Capture the cell that displays the provided text and extract its (X, Y) central coordinate. 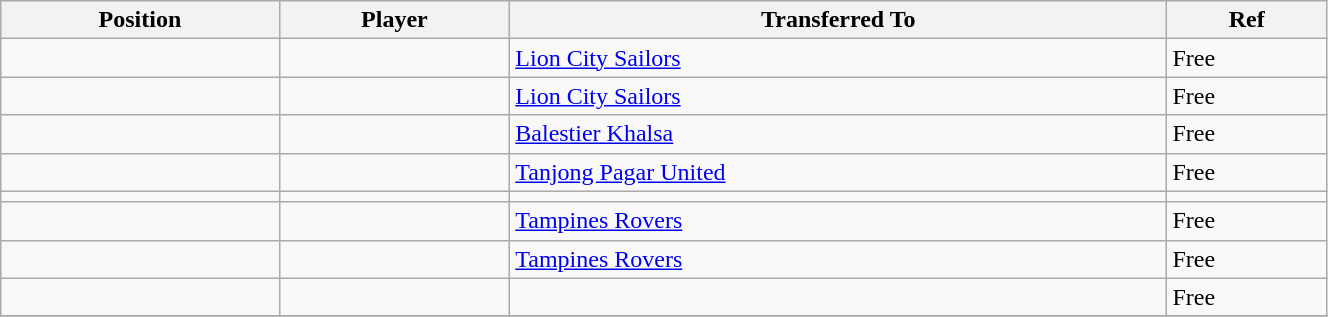
Position (140, 20)
Tanjong Pagar United (838, 172)
Balestier Khalsa (838, 134)
Transferred To (838, 20)
Player (394, 20)
Ref (1247, 20)
